Output the [X, Y] coordinate of the center of the cell containing the given text.  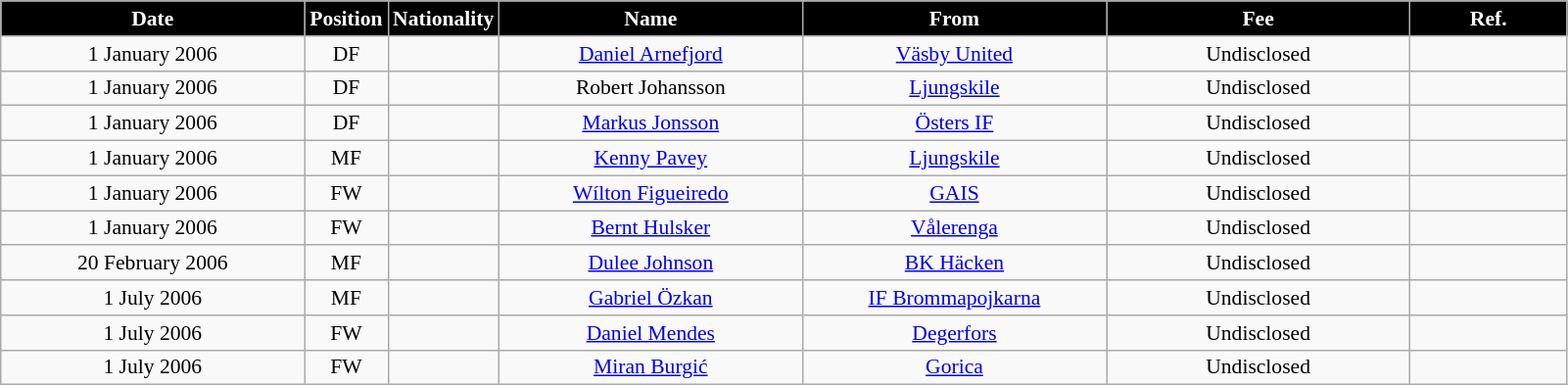
Ref. [1489, 19]
Miran Burgić [650, 367]
IF Brommapojkarna [954, 298]
Markus Jonsson [650, 123]
GAIS [954, 193]
Wílton Figueiredo [650, 193]
Nationality [443, 19]
Position [347, 19]
Dulee Johnson [650, 264]
BK Häcken [954, 264]
Degerfors [954, 333]
20 February 2006 [153, 264]
Östers IF [954, 123]
Vålerenga [954, 228]
From [954, 19]
Väsby United [954, 54]
Daniel Mendes [650, 333]
Fee [1259, 19]
Gorica [954, 367]
Bernt Hulsker [650, 228]
Name [650, 19]
Date [153, 19]
Daniel Arnefjord [650, 54]
Kenny Pavey [650, 159]
Robert Johansson [650, 88]
Gabriel Özkan [650, 298]
